Pinpoint the cell where the given text exists, returning its (X, Y) midpoint coordinate. 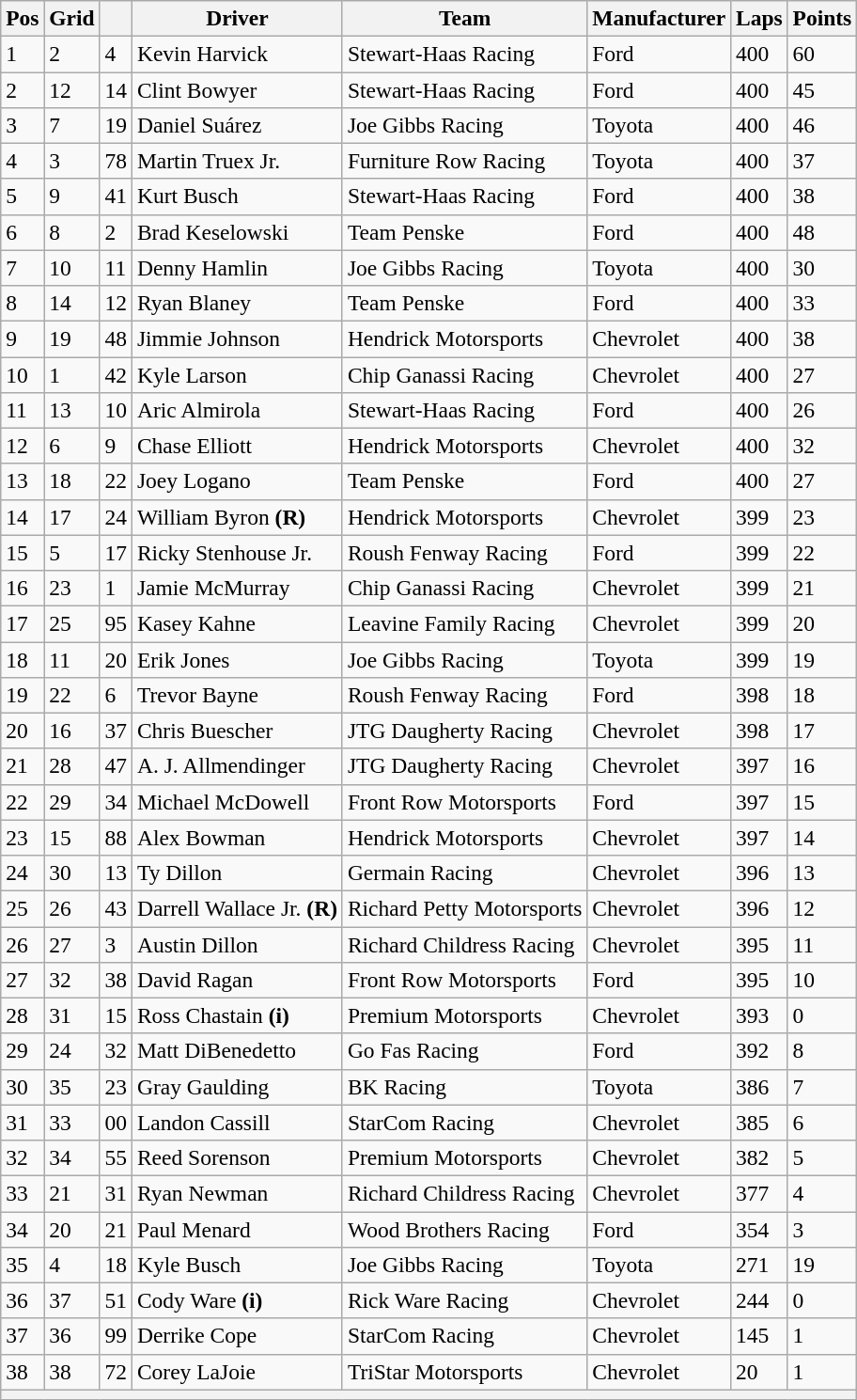
Reed Sorenson (237, 1157)
Richard Petty Motorsports (464, 908)
Pos (23, 18)
Jimmie Johnson (237, 338)
51 (116, 1300)
99 (116, 1336)
Alex Bowman (237, 838)
354 (759, 1229)
55 (116, 1157)
244 (759, 1300)
Ty Dillon (237, 873)
Kasey Kahne (237, 623)
43 (116, 908)
88 (116, 838)
Aric Almirola (237, 410)
Gray Gaulding (237, 1087)
41 (116, 197)
Derrike Cope (237, 1336)
Wood Brothers Racing (464, 1229)
Jamie McMurray (237, 588)
382 (759, 1157)
Trevor Bayne (237, 695)
Clint Bowyer (237, 89)
Corey LaJoie (237, 1372)
45 (822, 89)
Driver (237, 18)
Kurt Busch (237, 197)
Ricky Stenhouse Jr. (237, 553)
Chase Elliott (237, 446)
72 (116, 1372)
Darrell Wallace Jr. (R) (237, 908)
TriStar Motorsports (464, 1372)
Joey Logano (237, 481)
Austin Dillon (237, 944)
Michael McDowell (237, 802)
Leavine Family Racing (464, 623)
Chris Buescher (237, 731)
Cody Ware (i) (237, 1300)
95 (116, 623)
A. J. Allmendinger (237, 766)
Go Fas Racing (464, 1051)
00 (116, 1123)
Points (822, 18)
Ryan Newman (237, 1193)
Kevin Harvick (237, 54)
Germain Racing (464, 873)
Denny Hamlin (237, 268)
Daniel Suárez (237, 125)
78 (116, 161)
385 (759, 1123)
Landon Cassill (237, 1123)
392 (759, 1051)
145 (759, 1336)
Grid (71, 18)
BK Racing (464, 1087)
Kyle Larson (237, 374)
Martin Truex Jr. (237, 161)
Manufacturer (660, 18)
Rick Ware Racing (464, 1300)
Brad Keselowski (237, 232)
393 (759, 1015)
60 (822, 54)
42 (116, 374)
46 (822, 125)
Ross Chastain (i) (237, 1015)
William Byron (R) (237, 517)
Laps (759, 18)
Team (464, 18)
Ryan Blaney (237, 303)
Matt DiBenedetto (237, 1051)
386 (759, 1087)
47 (116, 766)
Paul Menard (237, 1229)
Furniture Row Racing (464, 161)
Kyle Busch (237, 1265)
David Ragan (237, 980)
271 (759, 1265)
377 (759, 1193)
Erik Jones (237, 659)
